From the cell containing the given text, extract its center point as [X, Y] coordinate. 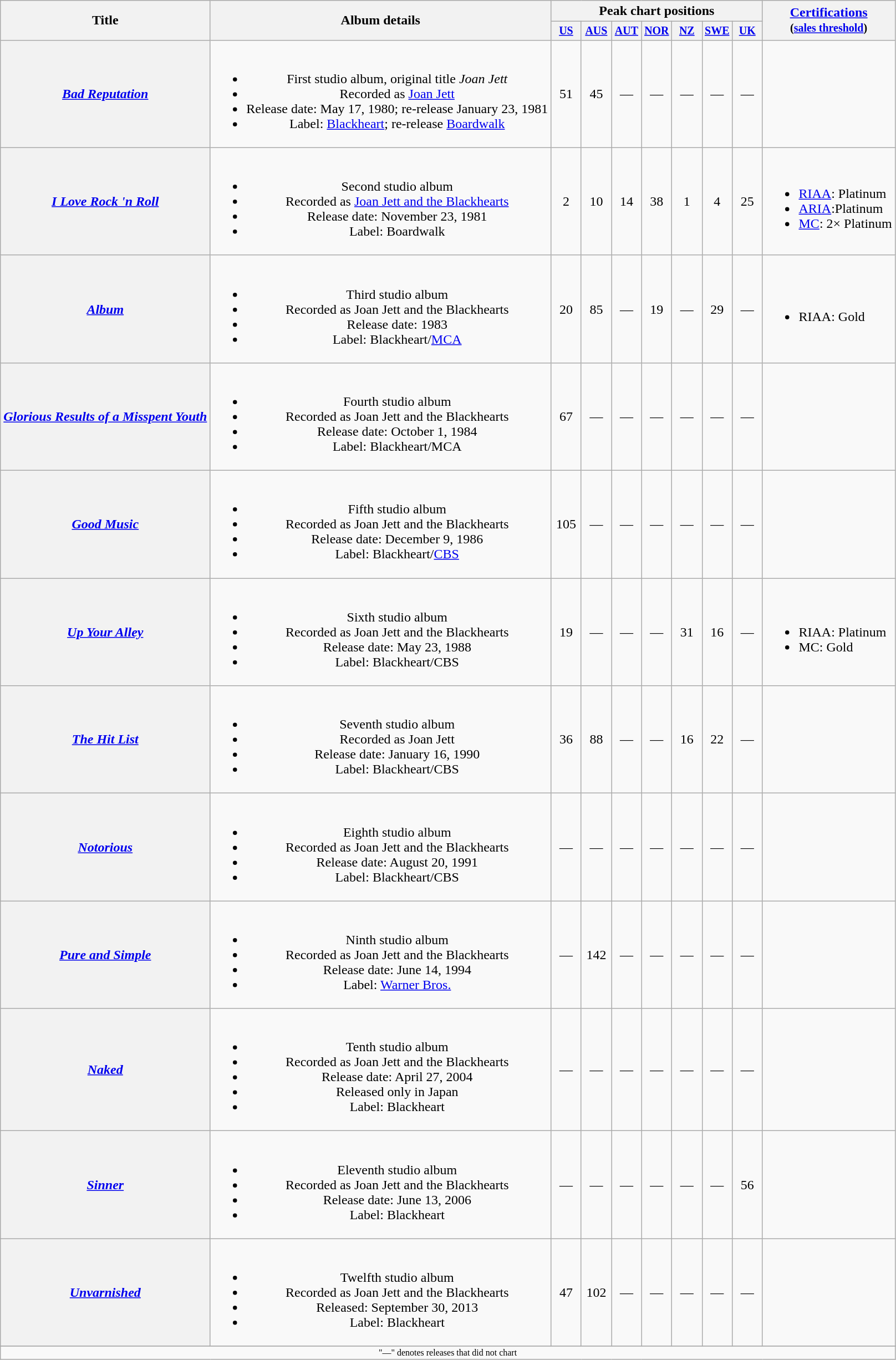
RIAA: PlatinumMC: Gold [828, 632]
US [566, 31]
Twelfth studio albumRecorded as Joan Jett and the BlackheartsReleased: September 30, 2013Label: Blackheart [380, 1292]
38 [656, 201]
25 [747, 201]
Third studio albumRecorded as Joan Jett and the BlackheartsRelease date: 1983Label: Blackheart/MCA [380, 309]
47 [566, 1292]
Up Your Alley [105, 632]
Eleventh studio albumRecorded as Joan Jett and the BlackheartsRelease date: June 13, 2006Label: Blackheart [380, 1185]
Title [105, 21]
Sixth studio albumRecorded as Joan Jett and the BlackheartsRelease date: May 23, 1988Label: Blackheart/CBS [380, 632]
88 [596, 740]
2 [566, 201]
AUS [596, 31]
RIAA: Gold [828, 309]
45 [596, 94]
Seventh studio albumRecorded as Joan JettRelease date: January 16, 1990Label: Blackheart/CBS [380, 740]
67 [566, 416]
85 [596, 309]
Glorious Results of a Misspent Youth [105, 416]
NZ [687, 31]
Peak chart positions [656, 11]
Fifth studio albumRecorded as Joan Jett and the BlackheartsRelease date: December 9, 1986Label: Blackheart/CBS [380, 524]
Good Music [105, 524]
UK [747, 31]
The Hit List [105, 740]
Ninth studio albumRecorded as Joan Jett and the BlackheartsRelease date: June 14, 1994Label: Warner Bros. [380, 955]
10 [596, 201]
Album details [380, 21]
Naked [105, 1070]
1 [687, 201]
14 [627, 201]
SWE [717, 31]
51 [566, 94]
105 [566, 524]
Unvarnished [105, 1292]
Sinner [105, 1185]
NOR [656, 31]
56 [747, 1185]
Bad Reputation [105, 94]
29 [717, 309]
Fourth studio albumRecorded as Joan Jett and the BlackheartsRelease date: October 1, 1984Label: Blackheart/MCA [380, 416]
Tenth studio albumRecorded as Joan Jett and the BlackheartsRelease date: April 27, 2004Released only in JapanLabel: Blackheart [380, 1070]
36 [566, 740]
Certifications(sales threshold) [828, 21]
Pure and Simple [105, 955]
"—" denotes releases that did not chart [448, 1353]
Album [105, 309]
Notorious [105, 847]
20 [566, 309]
Second studio albumRecorded as Joan Jett and the BlackheartsRelease date: November 23, 1981Label: Boardwalk [380, 201]
RIAA: PlatinumARIA:PlatinumMC: 2× Platinum [828, 201]
142 [596, 955]
22 [717, 740]
31 [687, 632]
I Love Rock 'n Roll [105, 201]
4 [717, 201]
Eighth studio albumRecorded as Joan Jett and the BlackheartsRelease date: August 20, 1991Label: Blackheart/CBS [380, 847]
AUT [627, 31]
102 [596, 1292]
